Find where the given text appears and provide that cell's center as [x, y] coordinate. 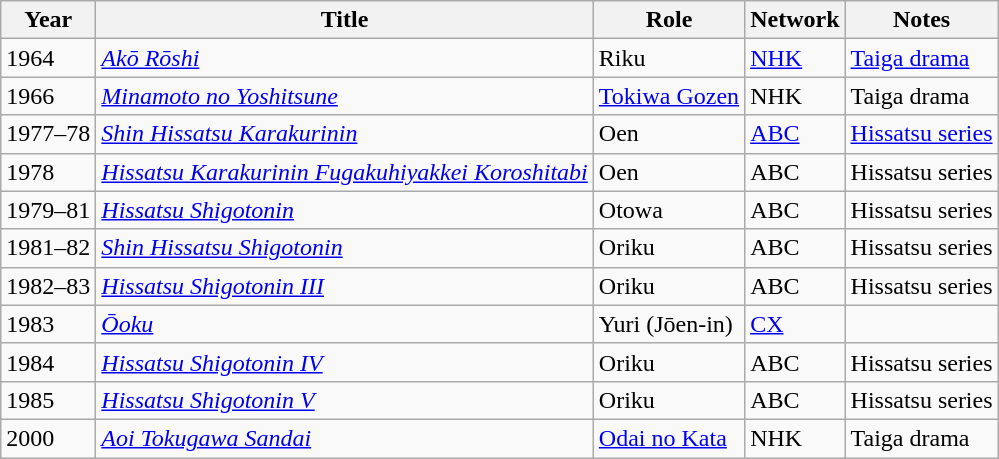
Akō Rōshi [344, 58]
Aoi Tokugawa Sandai [344, 438]
1966 [48, 96]
1978 [48, 172]
Hissatsu Shigotonin [344, 210]
Role [668, 20]
1979–81 [48, 210]
1977–78 [48, 134]
Hissatsu Shigotonin V [344, 400]
1983 [48, 324]
Shin Hissatsu Karakurinin [344, 134]
Year [48, 20]
1964 [48, 58]
Notes [922, 20]
Minamoto no Yoshitsune [344, 96]
1984 [48, 362]
Hissatsu Karakurinin Fugakuhiyakkei Koroshitabi [344, 172]
2000 [48, 438]
Odai no Kata [668, 438]
Hissatsu Shigotonin III [344, 286]
Network [795, 20]
1982–83 [48, 286]
Otowa [668, 210]
Tokiwa Gozen [668, 96]
Riku [668, 58]
Title [344, 20]
Hissatsu Shigotonin IV [344, 362]
1985 [48, 400]
Ōoku [344, 324]
Shin Hissatsu Shigotonin [344, 248]
1981–82 [48, 248]
Yuri (Jōen-in) [668, 324]
CX [795, 324]
